Identify which cell holds the provided text, then report its (x, y) central coordinate. 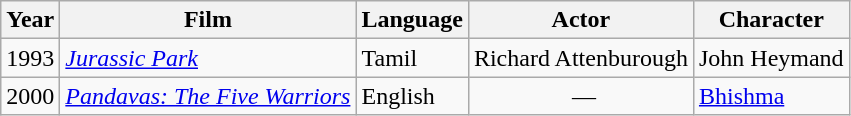
— (580, 96)
Actor (580, 20)
1993 (30, 58)
Pandavas: The Five Warriors (208, 96)
Film (208, 20)
English (412, 96)
John Heymand (771, 58)
Tamil (412, 58)
Richard Attenburough (580, 58)
Jurassic Park (208, 58)
Character (771, 20)
2000 (30, 96)
Bhishma (771, 96)
Year (30, 20)
Language (412, 20)
